Locate the cell with the specified text and output its (X, Y) center coordinate. 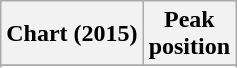
Chart (2015) (72, 34)
Peakposition (189, 34)
